Scan for the cell matching the given text and deliver its [x, y] coordinate at center. 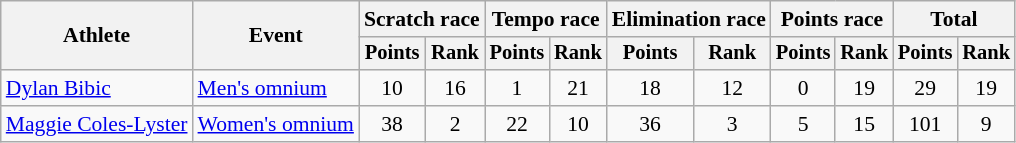
Event [276, 36]
1 [517, 88]
Dylan Bibic [97, 88]
101 [925, 124]
18 [650, 88]
15 [864, 124]
29 [925, 88]
38 [392, 124]
Men's omnium [276, 88]
Women's omnium [276, 124]
Elimination race [689, 19]
2 [454, 124]
Athlete [97, 36]
5 [803, 124]
36 [650, 124]
16 [454, 88]
Scratch race [422, 19]
Total [954, 19]
Maggie Coles-Lyster [97, 124]
Tempo race [546, 19]
0 [803, 88]
Points race [832, 19]
3 [732, 124]
9 [986, 124]
21 [578, 88]
12 [732, 88]
22 [517, 124]
